Extract the [x, y] coordinate from the center of the cell holding the provided text.  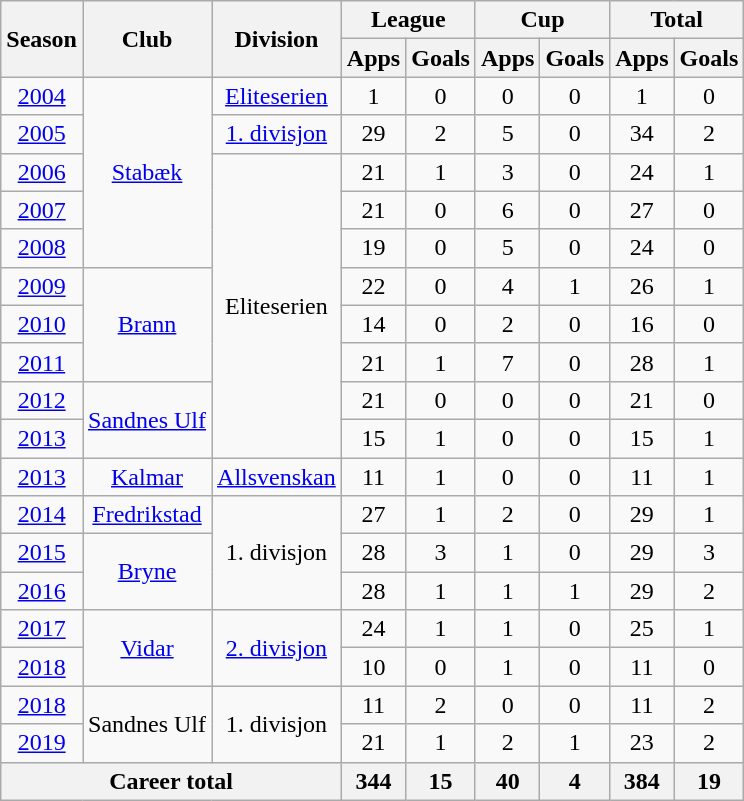
16 [642, 324]
Bryne [146, 572]
2015 [42, 553]
2010 [42, 324]
2017 [42, 629]
Stabæk [146, 172]
2. divisjon [277, 648]
26 [642, 286]
Cup [542, 20]
2011 [42, 362]
Club [146, 39]
Season [42, 39]
2016 [42, 591]
6 [507, 210]
Total [677, 20]
Fredrikstad [146, 515]
40 [507, 781]
League [408, 20]
Career total [172, 781]
2007 [42, 210]
14 [373, 324]
2019 [42, 743]
25 [642, 629]
2006 [42, 172]
Division [277, 39]
34 [642, 134]
Kalmar [146, 477]
2014 [42, 515]
Allsvenskan [277, 477]
344 [373, 781]
10 [373, 667]
2009 [42, 286]
2012 [42, 400]
23 [642, 743]
Brann [146, 324]
Vidar [146, 648]
22 [373, 286]
7 [507, 362]
2004 [42, 96]
2008 [42, 248]
384 [642, 781]
2005 [42, 134]
